For the text-containing cell, return its midpoint in (x, y) coordinate format. 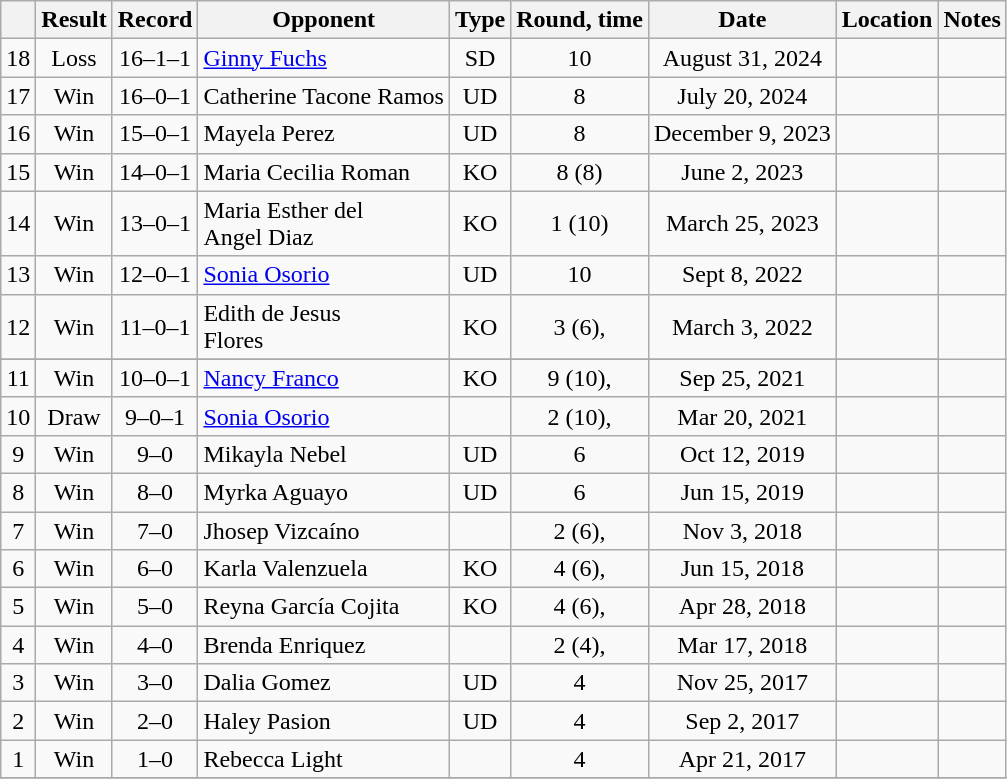
18 (18, 58)
3 (18, 683)
Nov 25, 2017 (742, 683)
Mar 20, 2021 (742, 416)
Jun 15, 2018 (742, 569)
5 (18, 607)
Edith de JesusFlores (324, 326)
Nov 3, 2018 (742, 531)
Karla Valenzuela (324, 569)
15 (18, 172)
Oct 12, 2019 (742, 454)
2–0 (155, 721)
5–0 (155, 607)
Record (155, 20)
July 20, 2024 (742, 96)
16 (18, 134)
Mar 17, 2018 (742, 645)
8 (8) (580, 172)
8–0 (155, 492)
3 (6), (580, 326)
Jun 15, 2019 (742, 492)
Date (742, 20)
2 (6), (580, 531)
14–0–1 (155, 172)
17 (18, 96)
Rebecca Light (324, 759)
10–0–1 (155, 378)
12 (18, 326)
Opponent (324, 20)
Sep 25, 2021 (742, 378)
Dalia Gomez (324, 683)
March 3, 2022 (742, 326)
Ginny Fuchs (324, 58)
2 (18, 721)
Mikayla Nebel (324, 454)
Round, time (580, 20)
4–0 (155, 645)
Maria Cecilia Roman (324, 172)
9 (10), (580, 378)
Reyna García Cojita (324, 607)
Location (887, 20)
9 (18, 454)
1 (18, 759)
11 (18, 378)
December 9, 2023 (742, 134)
13 (18, 275)
Maria Esther delAngel Diaz (324, 224)
Loss (74, 58)
Brenda Enriquez (324, 645)
2 (10), (580, 416)
SD (480, 58)
12–0–1 (155, 275)
9–0–1 (155, 416)
Jhosep Vizcaíno (324, 531)
Apr 21, 2017 (742, 759)
Notes (972, 20)
1–0 (155, 759)
15–0–1 (155, 134)
June 2, 2023 (742, 172)
Haley Pasion (324, 721)
Sep 2, 2017 (742, 721)
7–0 (155, 531)
13–0–1 (155, 224)
Sept 8, 2022 (742, 275)
7 (18, 531)
9–0 (155, 454)
Nancy Franco (324, 378)
14 (18, 224)
Myrka Aguayo (324, 492)
Catherine Tacone Ramos (324, 96)
3–0 (155, 683)
Apr 28, 2018 (742, 607)
16–0–1 (155, 96)
2 (4), (580, 645)
6–0 (155, 569)
Type (480, 20)
Draw (74, 416)
16–1–1 (155, 58)
Mayela Perez (324, 134)
August 31, 2024 (742, 58)
March 25, 2023 (742, 224)
11–0–1 (155, 326)
1 (10) (580, 224)
Result (74, 20)
